Pinpoint the cell where the given text exists, returning its [X, Y] midpoint coordinate. 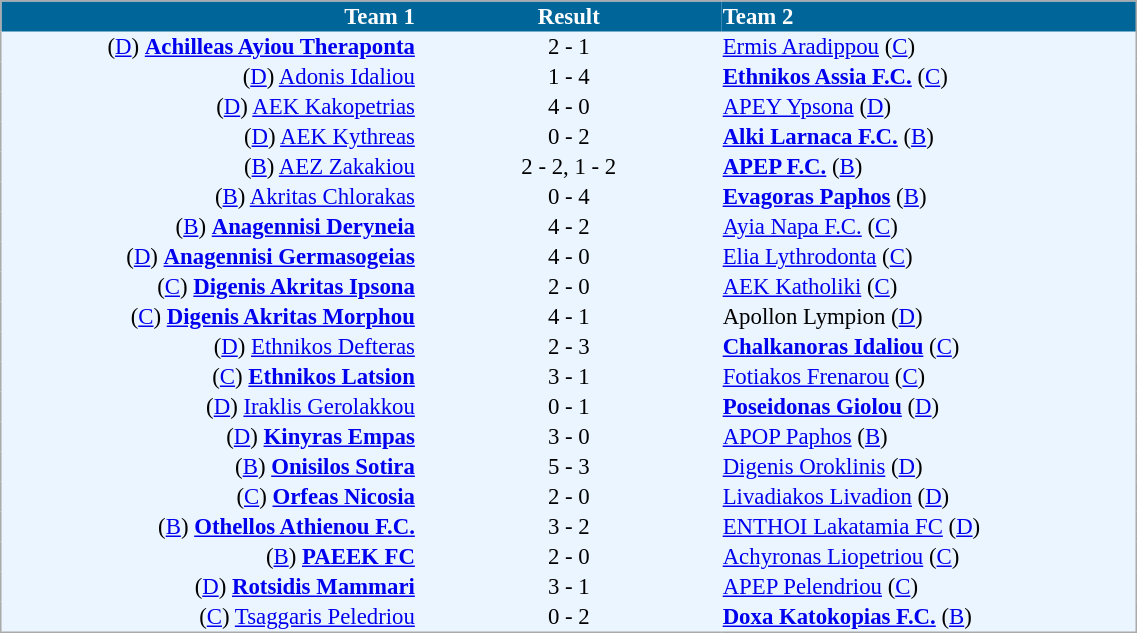
APEP F.C. (B) [929, 167]
Alki Larnaca F.C. (B) [929, 137]
Team 2 [929, 16]
(D) Adonis Idaliou [209, 77]
Elia Lythrodonta (C) [929, 257]
Doxa Katokopias F.C. (B) [929, 617]
4 - 1 [568, 317]
(B) Anagennisi Deryneia [209, 227]
(D) AEK Kythreas [209, 137]
(C) Digenis Akritas Morphou [209, 317]
APOP Paphos (B) [929, 437]
Ethnikos Assia F.C. (C) [929, 77]
(C) Ethnikos Latsion [209, 377]
0 - 1 [568, 407]
(B) AEZ Zakakiou [209, 167]
2 - 3 [568, 347]
Ayia Napa F.C. (C) [929, 227]
(D) Anagennisi Germasogeias [209, 257]
2 - 1 [568, 47]
AEK Katholiki (C) [929, 287]
Result [568, 16]
0 - 4 [568, 197]
2 - 2, 1 - 2 [568, 167]
Apollon Lympion (D) [929, 317]
Chalkanoras Idaliou (C) [929, 347]
(C) Tsaggaris Peledriou [209, 617]
APEP Pelendriou (C) [929, 587]
(D) AEK Kakopetrias [209, 107]
3 - 0 [568, 437]
Ermis Aradippou (C) [929, 47]
(D) Rotsidis Mammari [209, 587]
(B) Othellos Athienou F.C. [209, 527]
Evagoras Paphos (B) [929, 197]
5 - 3 [568, 467]
(B) PAEEK FC [209, 557]
ENTHOI Lakatamia FC (D) [929, 527]
APEY Ypsona (D) [929, 107]
1 - 4 [568, 77]
(B) Akritas Chlorakas [209, 197]
Livadiakos Livadion (D) [929, 497]
3 - 2 [568, 527]
4 - 2 [568, 227]
(C) Orfeas Nicosia [209, 497]
(D) Ethnikos Defteras [209, 347]
Poseidonas Giolou (D) [929, 407]
(D) Kinyras Empas [209, 437]
Achyronas Liopetriou (C) [929, 557]
(B) Onisilos Sotira [209, 467]
(D) Achilleas Ayiou Theraponta [209, 47]
(C) Digenis Akritas Ipsona [209, 287]
Digenis Oroklinis (D) [929, 467]
Team 1 [209, 16]
(D) Iraklis Gerolakkou [209, 407]
Fotiakos Frenarou (C) [929, 377]
